Search for the cell housing the specified text and yield its [x, y] center coordinate. 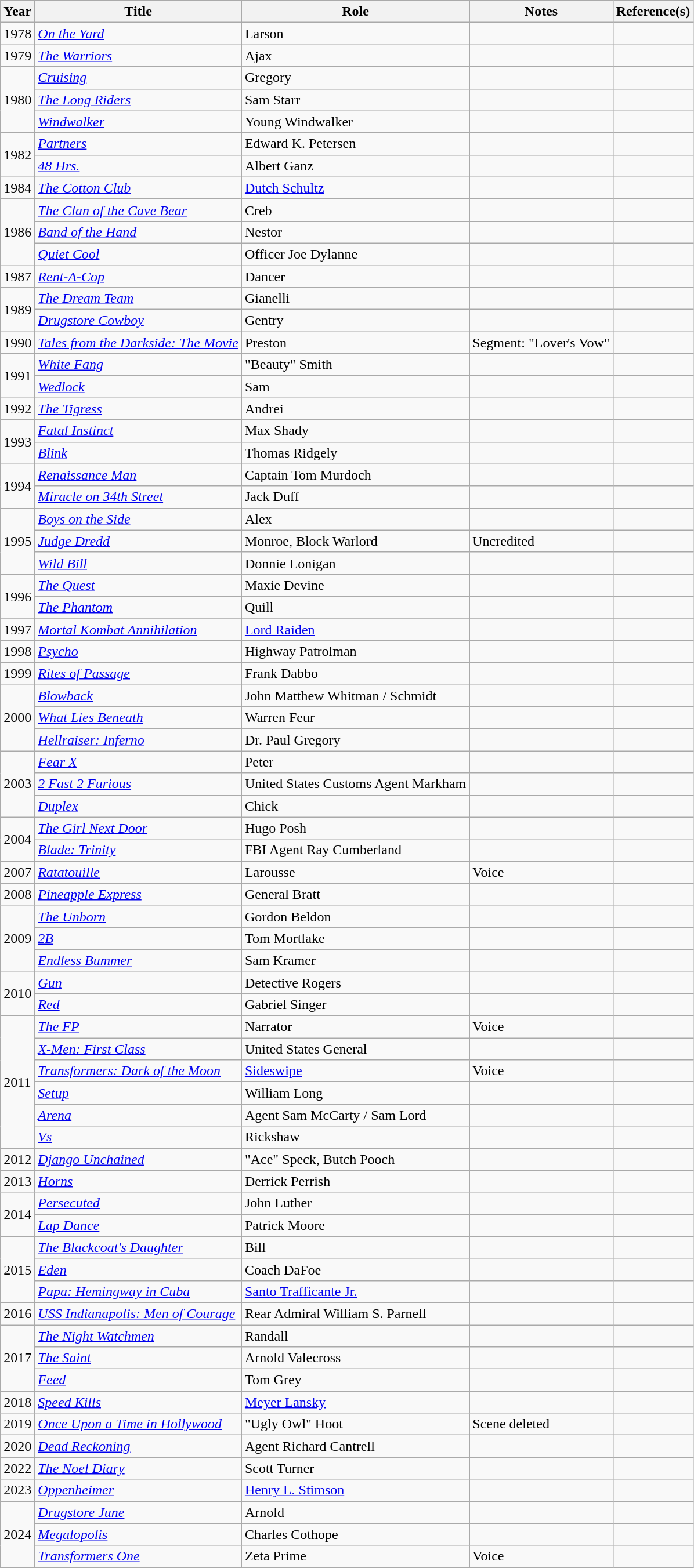
Quill [355, 607]
Santo Trafficante Jr. [355, 1291]
Year [17, 12]
Arnold Valecross [355, 1358]
Notes [541, 12]
Wedlock [138, 387]
Sam Starr [355, 100]
Hugo Posh [355, 828]
Drugstore June [138, 1512]
Meyer Lansky [355, 1402]
Setup [138, 1093]
2022 [17, 1468]
United States Customs Agent Markham [355, 784]
Gordon Beldon [355, 916]
1986 [17, 232]
Scene deleted [541, 1424]
2004 [17, 839]
1998 [17, 652]
Peter [355, 762]
Ajax [355, 56]
1993 [17, 442]
2024 [17, 1534]
2019 [17, 1424]
United States General [355, 1049]
Blowback [138, 696]
Derrick Perrish [355, 1181]
Sam Kramer [355, 960]
Patrick Moore [355, 1225]
Eden [138, 1269]
"Ugly Owl" Hoot [355, 1424]
Detective Rogers [355, 983]
1982 [17, 155]
2014 [17, 1214]
2023 [17, 1490]
1980 [17, 100]
Rickshaw [355, 1137]
Gregory [355, 78]
2016 [17, 1313]
Preston [355, 343]
Gianelli [355, 299]
Fatal Instinct [138, 431]
Sideswipe [355, 1071]
The Dream Team [138, 299]
USS Indianapolis: Men of Courage [138, 1313]
The Blackcoat's Daughter [138, 1247]
Bill [355, 1247]
Django Unchained [138, 1159]
Captain Tom Murdoch [355, 475]
1987 [17, 277]
2008 [17, 894]
Ratatouille [138, 872]
Hellraiser: Inferno [138, 740]
1991 [17, 376]
Larousse [355, 872]
Partners [138, 144]
Chick [355, 806]
Persecuted [138, 1203]
Uncredited [541, 541]
Lord Raiden [355, 629]
"Beauty" Smith [355, 365]
Coach DaFoe [355, 1269]
Warren Feur [355, 718]
Segment: "Lover's Vow" [541, 343]
Miracle on 34th Street [138, 497]
Highway Patrolman [355, 652]
Red [138, 1005]
Transformers One [138, 1556]
Role [355, 12]
Lap Dance [138, 1225]
The Warriors [138, 56]
X-Men: First Class [138, 1049]
Megalopolis [138, 1534]
The Tigress [138, 409]
Randall [355, 1335]
What Lies Beneath [138, 718]
2009 [17, 938]
Henry L. Stimson [355, 1490]
John Matthew Whitman / Schmidt [355, 696]
1999 [17, 674]
The Saint [138, 1358]
"Ace" Speck, Butch Pooch [355, 1159]
Mortal Kombat Annihilation [138, 629]
Maxie Devine [355, 585]
1984 [17, 188]
2015 [17, 1269]
Dancer [355, 277]
Alex [355, 519]
Rear Admiral William S. Parnell [355, 1313]
Judge Dredd [138, 541]
Rites of Passage [138, 674]
1994 [17, 486]
On the Yard [138, 34]
Horns [138, 1181]
1995 [17, 541]
Pineapple Express [138, 894]
Cruising [138, 78]
White Fang [138, 365]
Nestor [355, 232]
2020 [17, 1446]
Agent Richard Cantrell [355, 1446]
The Cotton Club [138, 188]
Sam [355, 387]
Andrei [355, 409]
Jack Duff [355, 497]
The Phantom [138, 607]
Albert Ganz [355, 166]
Agent Sam McCarty / Sam Lord [355, 1115]
1990 [17, 343]
Tales from the Darkside: The Movie [138, 343]
Tom Mortlake [355, 938]
The Girl Next Door [138, 828]
Transformers: Dark of the Moon [138, 1071]
Wild Bill [138, 563]
Duplex [138, 806]
1996 [17, 596]
Rent-A-Cop [138, 277]
48 Hrs. [138, 166]
2017 [17, 1358]
2010 [17, 994]
Gentry [355, 321]
Scott Turner [355, 1468]
Donnie Lonigan [355, 563]
2 Fast 2 Furious [138, 784]
The Quest [138, 585]
2B [138, 938]
Tom Grey [355, 1380]
1978 [17, 34]
Monroe, Block Warlord [355, 541]
The Clan of the Cave Bear [138, 210]
Young Windwalker [355, 122]
The FP [138, 1027]
William Long [355, 1093]
1989 [17, 310]
Charles Cothope [355, 1534]
Reference(s) [653, 12]
John Luther [355, 1203]
2011 [17, 1082]
2012 [17, 1159]
2013 [17, 1181]
2003 [17, 784]
Zeta Prime [355, 1556]
Endless Bummer [138, 960]
Narrator [355, 1027]
1979 [17, 56]
2007 [17, 872]
The Noel Diary [138, 1468]
Edward K. Petersen [355, 144]
The Night Watchmen [138, 1335]
Psycho [138, 652]
Title [138, 12]
Larson [355, 34]
Feed [138, 1380]
Vs [138, 1137]
Drugstore Cowboy [138, 321]
Once Upon a Time in Hollywood [138, 1424]
Gun [138, 983]
Arnold [355, 1512]
FBI Agent Ray Cumberland [355, 850]
Papa: Hemingway in Cuba [138, 1291]
2018 [17, 1402]
Fear X [138, 762]
Frank Dabbo [355, 674]
1992 [17, 409]
Arena [138, 1115]
2000 [17, 718]
Thomas Ridgely [355, 453]
Dead Reckoning [138, 1446]
Gabriel Singer [355, 1005]
Speed Kills [138, 1402]
Windwalker [138, 122]
Officer Joe Dylanne [355, 254]
Boys on the Side [138, 519]
Renaissance Man [138, 475]
1997 [17, 629]
Creb [355, 210]
Band of the Hand [138, 232]
Blade: Trinity [138, 850]
Blink [138, 453]
The Unborn [138, 916]
Max Shady [355, 431]
Oppenheimer [138, 1490]
The Long Riders [138, 100]
Dutch Schultz [355, 188]
General Bratt [355, 894]
Quiet Cool [138, 254]
Dr. Paul Gregory [355, 740]
